Output the (x, y) coordinate of the center of the cell containing the given text.  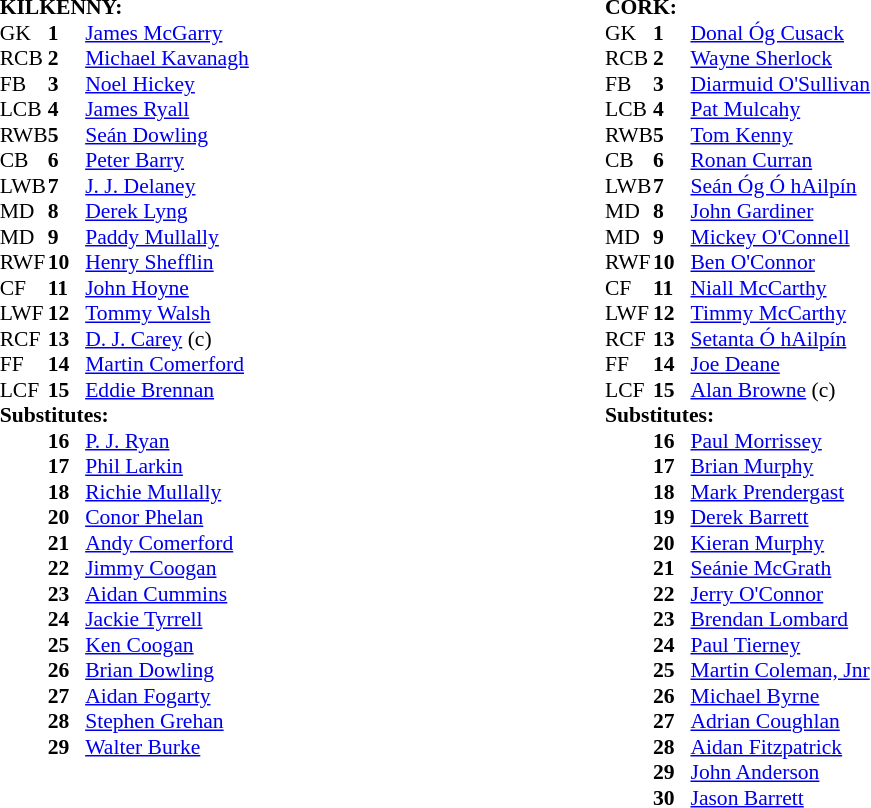
Tom Kenny (780, 135)
Jimmy Coogan (167, 569)
Aidan Fogarty (167, 696)
P. J. Ryan (167, 441)
Alan Browne (c) (780, 390)
Seán Óg Ó hAilpín (780, 186)
Seán Dowling (167, 135)
Diarmuid O'Sullivan (780, 84)
Paul Morrissey (780, 441)
D. J. Carey (c) (167, 339)
John Hoyne (167, 288)
Aidan Fitzpatrick (780, 747)
Mark Prendergast (780, 492)
Seánie McGrath (780, 569)
Donal Óg Cusack (780, 33)
Pat Mulcahy (780, 109)
Ken Coogan (167, 645)
Joe Deane (780, 365)
Jackie Tyrrell (167, 619)
Setanta Ó hAilpín (780, 339)
Martin Comerford (167, 365)
Kieran Murphy (780, 543)
Mickey O'Connell (780, 237)
Stephen Grehan (167, 721)
Michael Byrne (780, 696)
Conor Phelan (167, 517)
James McGarry (167, 33)
Ben O'Connor (780, 263)
Aidan Cummins (167, 594)
Adrian Coughlan (780, 721)
Brian Murphy (780, 467)
Peter Barry (167, 161)
Derek Lyng (167, 211)
Phil Larkin (167, 467)
Noel Hickey (167, 84)
Henry Shefflin (167, 263)
19 (672, 517)
J. J. Delaney (167, 186)
John Anderson (780, 773)
Walter Burke (167, 747)
Derek Barrett (780, 517)
Ronan Curran (780, 161)
Michael Kavanagh (167, 59)
Paul Tierney (780, 645)
Tommy Walsh (167, 313)
Niall McCarthy (780, 288)
Eddie Brennan (167, 390)
Brian Dowling (167, 671)
Martin Coleman, Jnr (780, 671)
Wayne Sherlock (780, 59)
James Ryall (167, 109)
Brendan Lombard (780, 619)
Paddy Mullally (167, 237)
John Gardiner (780, 211)
Andy Comerford (167, 543)
Jerry O'Connor (780, 594)
Richie Mullally (167, 492)
Timmy McCarthy (780, 313)
